Provide the (x, y) coordinate of the cell's center where the given text is located.  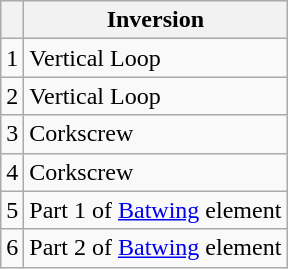
5 (12, 210)
Inversion (156, 20)
6 (12, 248)
Part 2 of Batwing element (156, 248)
1 (12, 58)
Part 1 of Batwing element (156, 210)
4 (12, 172)
3 (12, 134)
2 (12, 96)
